Output the [X, Y] coordinate of the center of the cell containing the given text.  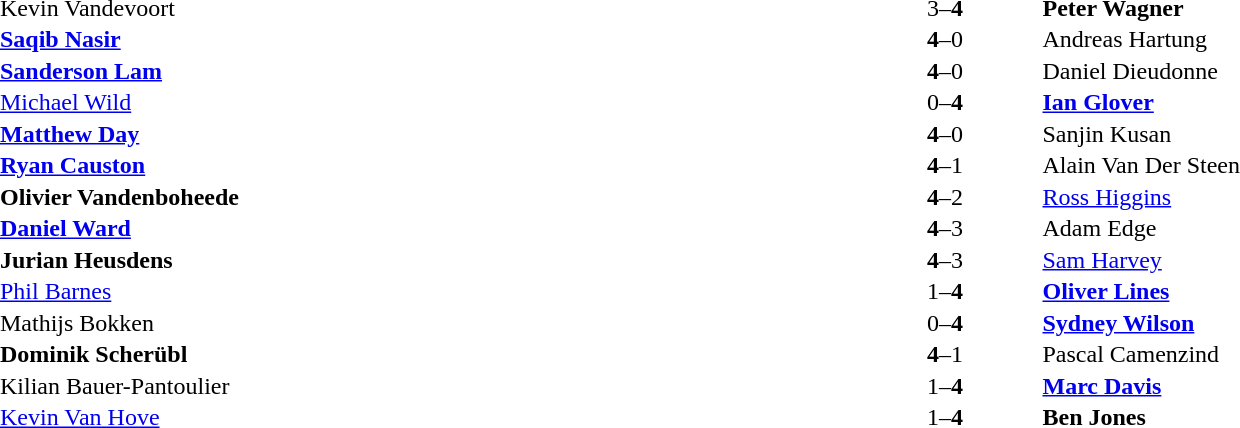
4–2 [944, 197]
